From the cell containing the given text, extract its center point as (X, Y) coordinate. 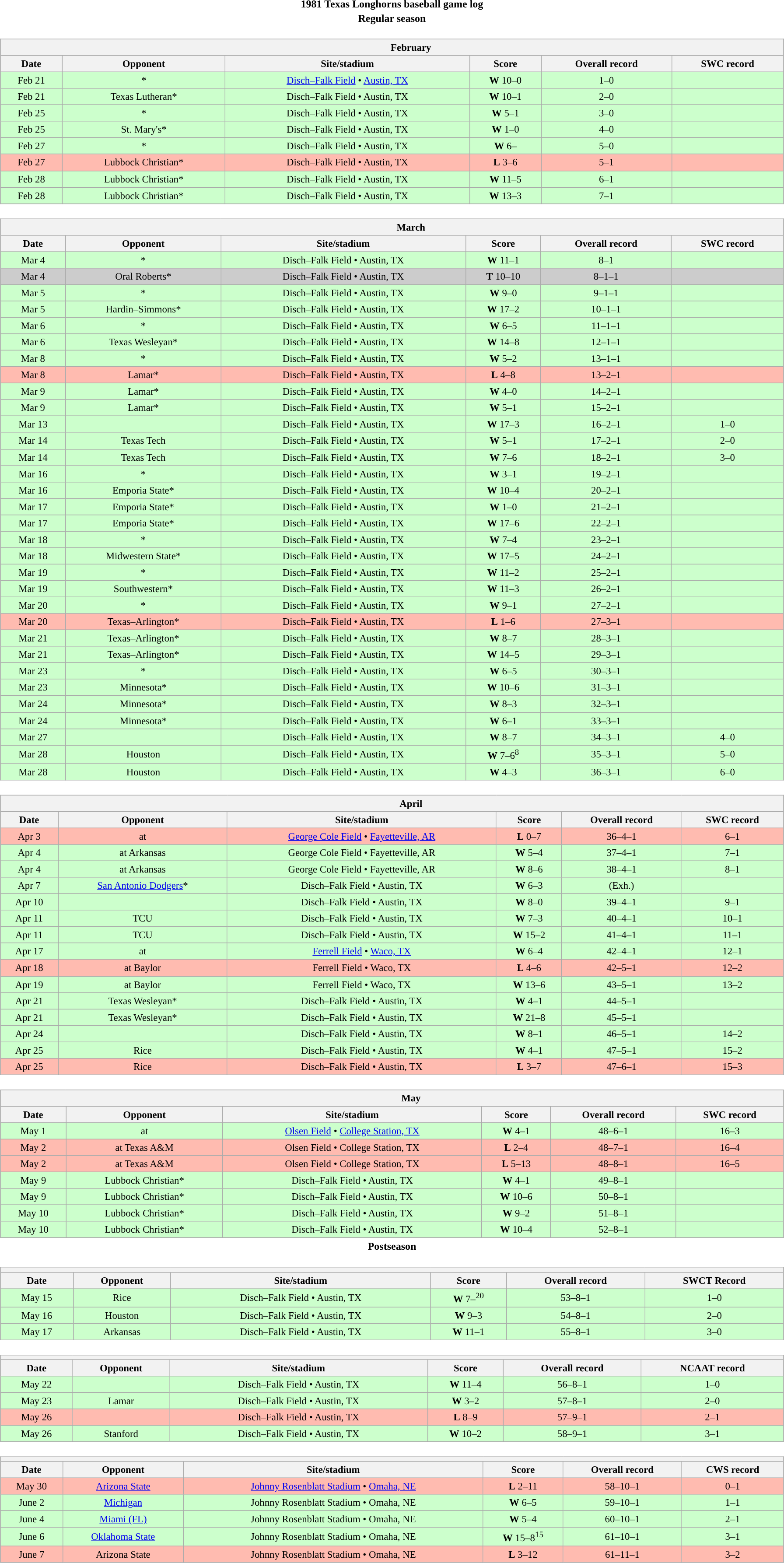
W 17–2 (503, 309)
53–8–1 (576, 1298)
61–10–1 (622, 1536)
12–2 (732, 968)
13–1–1 (606, 358)
12–1–1 (606, 342)
W 4–3 (503, 772)
June 4 (31, 1519)
60–10–1 (622, 1519)
55–8–1 (576, 1332)
W 9–3 (468, 1315)
22–2–1 (606, 523)
9–1 (732, 902)
36–3–1 (606, 772)
NCAAT record (712, 1368)
59–10–1 (622, 1503)
41–4–1 (621, 935)
Mar 27 (33, 737)
SWCT Record (714, 1280)
CWS record (732, 1470)
(Exh.) (621, 886)
May 17 (37, 1332)
15–2 (732, 1050)
W 3–1 (503, 474)
56–8–1 (572, 1384)
48–6–1 (613, 1131)
February (392, 47)
Hardin–Simmons* (143, 309)
44–5–1 (621, 1001)
36–4–1 (621, 836)
W 6–1 (503, 721)
52–8–1 (613, 1230)
29–3–1 (606, 655)
L 3–6 (505, 162)
May 15 (37, 1298)
58–10–1 (622, 1486)
W 6– (505, 146)
Stanford (121, 1433)
W 17–3 (503, 424)
10–1–1 (606, 309)
W 7–20 (468, 1298)
16–2–1 (606, 424)
W 4–0 (503, 392)
L 5–13 (516, 1164)
W 9–1 (503, 605)
24–2–1 (606, 556)
47–5–1 (621, 1050)
Mar 13 (33, 424)
50–8–1 (613, 1197)
L 3–12 (523, 1554)
Apr 18 (29, 968)
30–3–1 (606, 671)
W 7–4 (503, 540)
43–5–1 (621, 984)
W 10–2 (465, 1433)
11–1–1 (606, 326)
12–1 (732, 951)
16–4 (730, 1147)
Apr 3 (29, 836)
W 8–6 (529, 869)
April (392, 803)
W 7–3 (529, 918)
L 1–6 (503, 622)
W 6–3 (529, 886)
16–3 (730, 1131)
18–2–1 (606, 457)
37–4–1 (621, 853)
W 10–0 (505, 80)
W 11–2 (503, 572)
14–2 (732, 1034)
W 14–5 (503, 655)
39–4–1 (621, 902)
33–3–1 (606, 721)
W 3–2 (465, 1401)
11–1 (732, 935)
54–8–1 (576, 1315)
W 13–3 (505, 196)
W 6–4 (529, 951)
3–2 (732, 1554)
32–3–1 (606, 704)
W 17–6 (503, 523)
W 17–5 (503, 556)
June 6 (31, 1536)
May 1 (33, 1131)
Apr 7 (29, 886)
W 11–5 (505, 179)
6–0 (728, 772)
19–2–1 (606, 474)
Lamar (121, 1401)
34–3–1 (606, 737)
35–3–1 (606, 754)
Texas Lutheran* (143, 97)
48–7–1 (613, 1147)
45–5–1 (621, 1017)
21–2–1 (606, 507)
Apr 19 (29, 984)
38–4–1 (621, 869)
May 16 (37, 1315)
25–2–1 (606, 572)
L 2–11 (523, 1486)
Southwestern* (143, 589)
W 11–4 (465, 1384)
Midwestern State* (143, 556)
Oklahoma State (123, 1536)
57–9–1 (572, 1417)
47–6–1 (621, 1066)
0–1 (732, 1486)
51–8–1 (613, 1213)
Oral Roberts* (143, 276)
49–8–1 (613, 1181)
W 15–2 (529, 935)
L 0–7 (529, 836)
L 4–8 (503, 375)
W 5–2 (503, 358)
Miami (FL) (123, 1519)
42–4–1 (621, 951)
June 7 (31, 1554)
9–1–1 (606, 293)
W 7–68 (503, 754)
46–5–1 (621, 1034)
W 8–0 (529, 902)
L 3–7 (529, 1066)
8–1–1 (606, 276)
W 9–0 (503, 293)
Arkansas (122, 1332)
Apr 10 (29, 902)
L 8–9 (465, 1417)
48–8–1 (613, 1164)
13–2–1 (606, 375)
L 4–6 (529, 968)
16–5 (730, 1164)
May (392, 1098)
61–11–1 (622, 1554)
W 7–6 (503, 457)
20–2–1 (606, 490)
5–1 (606, 162)
15–3 (732, 1066)
1–1 (732, 1503)
Apr 24 (29, 1034)
28–3–1 (606, 638)
57–8–1 (572, 1401)
58–9–1 (572, 1433)
31–3–1 (606, 687)
June 2 (31, 1503)
27–2–1 (606, 605)
W 8–1 (529, 1034)
W 8–3 (503, 704)
W 14–8 (503, 342)
May 23 (37, 1401)
W 21–8 (529, 1017)
March (392, 227)
W 13–6 (529, 984)
17–2–1 (606, 441)
15–2–1 (606, 408)
26–2–1 (606, 589)
Michigan (123, 1503)
L 2–4 (516, 1147)
W 15–815 (523, 1536)
27–3–1 (606, 622)
San Antonio Dodgers* (143, 886)
St. Mary's* (143, 130)
42–5–1 (621, 968)
W 10–1 (505, 97)
23–2–1 (606, 540)
40–4–1 (621, 918)
W 9–2 (516, 1213)
May 22 (37, 1384)
T 10–10 (503, 276)
Apr 17 (29, 951)
May 30 (31, 1486)
14–2–1 (606, 392)
10–1 (732, 918)
13–2 (732, 984)
W 11–3 (503, 589)
